Pinpoint the cell where the given text exists, returning its (x, y) midpoint coordinate. 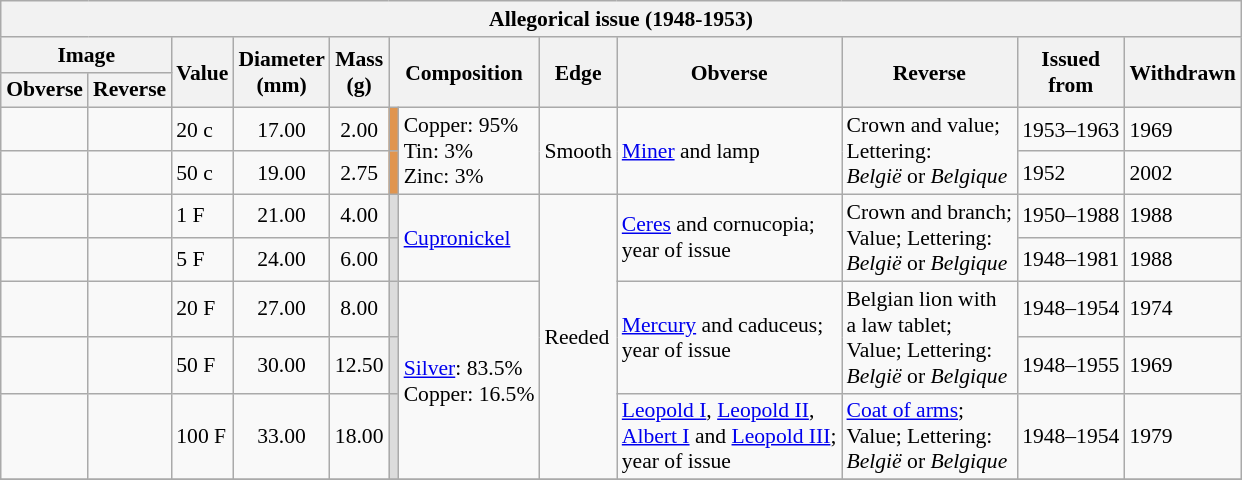
1 F (202, 216)
2002 (1182, 172)
Cupronickel (470, 238)
Allegorical issue (1948-1953) (621, 19)
Ceres and cornucopia;year of issue (730, 238)
2.00 (360, 130)
Diameter(mm) (281, 72)
1974 (1182, 309)
33.00 (281, 436)
Silver: 83.5%Copper: 16.5% (470, 380)
Value (202, 72)
100 F (202, 436)
30.00 (281, 365)
Reeded (578, 336)
50 c (202, 172)
Crown and value;Lettering:België or Belgique (930, 152)
Belgian lion witha law tablet;Value; Lettering:België or Belgique (930, 337)
1952 (1070, 172)
Copper: 95%Tin: 3%Zinc: 3% (470, 152)
19.00 (281, 172)
Edge (578, 72)
Withdrawn (1182, 72)
Leopold I, Leopold II,Albert I and Leopold III;year of issue (730, 436)
21.00 (281, 216)
8.00 (360, 309)
1948–1981 (1070, 260)
27.00 (281, 309)
4.00 (360, 216)
Issuedfrom (1070, 72)
6.00 (360, 260)
1948–1955 (1070, 365)
1953–1963 (1070, 130)
Coat of arms;Value; Lettering:België or Belgique (930, 436)
20 c (202, 130)
Composition (464, 72)
5 F (202, 260)
Mass(g) (360, 72)
2.75 (360, 172)
Image (86, 54)
Miner and lamp (730, 152)
50 F (202, 365)
24.00 (281, 260)
1950–1988 (1070, 216)
17.00 (281, 130)
18.00 (360, 436)
Crown and branch;Value; Lettering:België or Belgique (930, 238)
Smooth (578, 152)
20 F (202, 309)
1979 (1182, 436)
12.50 (360, 365)
Mercury and caduceus;year of issue (730, 337)
